Determine the (x, y) coordinate at the center of the cell enclosing the given text.  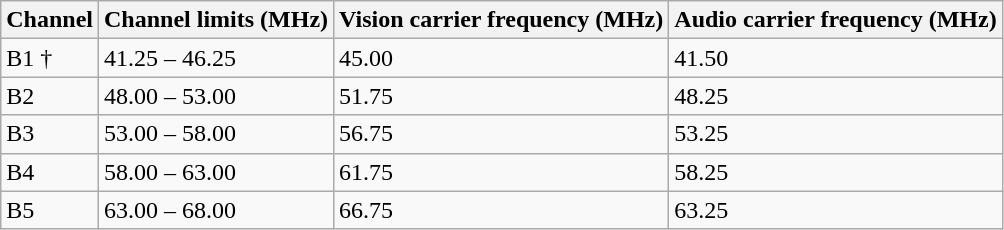
Audio carrier frequency (MHz) (836, 20)
41.25 – 46.25 (216, 58)
61.75 (502, 172)
56.75 (502, 134)
66.75 (502, 210)
51.75 (502, 96)
53.25 (836, 134)
63.25 (836, 210)
41.50 (836, 58)
58.25 (836, 172)
B1 † (50, 58)
53.00 – 58.00 (216, 134)
45.00 (502, 58)
B5 (50, 210)
Channel limits (MHz) (216, 20)
63.00 – 68.00 (216, 210)
B4 (50, 172)
48.00 – 53.00 (216, 96)
48.25 (836, 96)
Channel (50, 20)
B3 (50, 134)
B2 (50, 96)
58.00 – 63.00 (216, 172)
Vision carrier frequency (MHz) (502, 20)
